From the cell containing the given text, extract its center point as (x, y) coordinate. 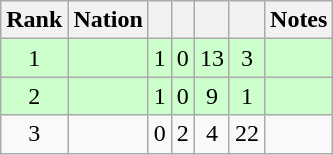
4 (212, 134)
13 (212, 58)
9 (212, 96)
Notes (299, 20)
22 (246, 134)
Nation (108, 20)
Rank (34, 20)
